Pinpoint the cell where the given text exists, returning its (x, y) midpoint coordinate. 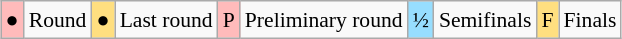
F (547, 20)
Finals (590, 20)
Round (58, 20)
P (229, 20)
Last round (166, 20)
Preliminary round (324, 20)
Semifinals (485, 20)
½ (421, 20)
